Extract the [x, y] coordinate from the center of the cell holding the provided text.  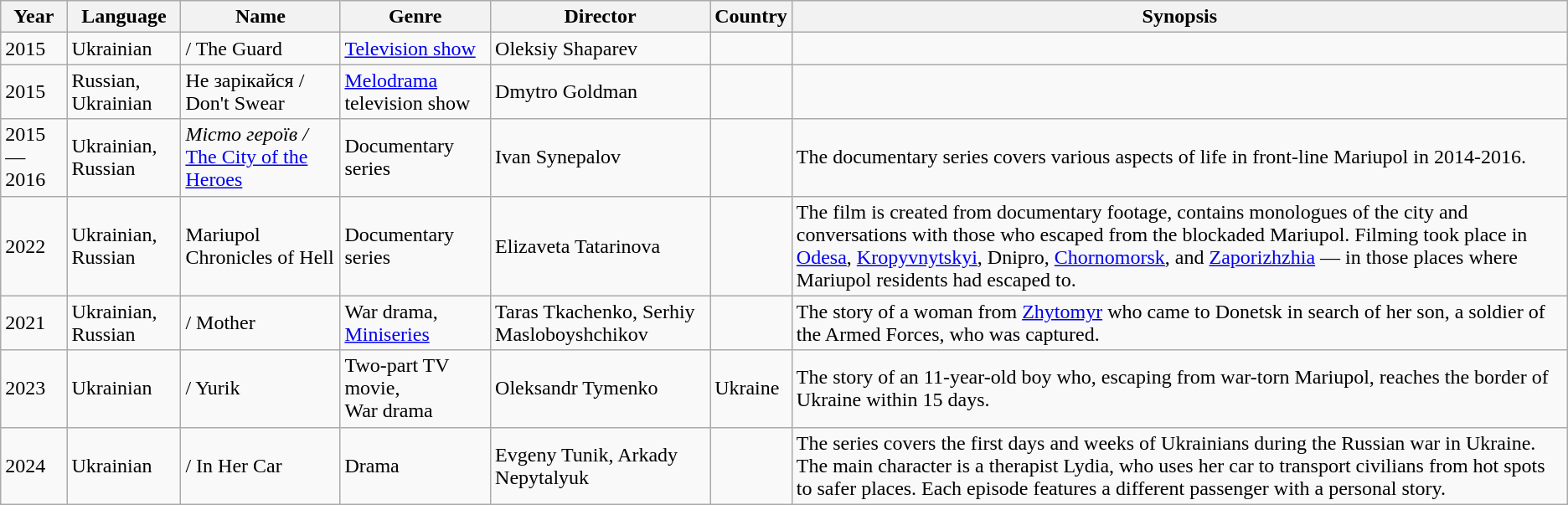
Ukraine [751, 389]
War drama, Miniseries [415, 323]
Genre [415, 17]
Language [124, 17]
Mariupol Chronicles of Hell [260, 246]
Dmytro Goldman [601, 92]
Ivan Synepalov [601, 157]
Director [601, 17]
Two-part TV movie,War drama [415, 389]
Country [751, 17]
The story of an 11-year-old boy who, escaping from war-torn Mariupol, reaches the border of Ukraine within 15 days. [1179, 389]
Oleksandr Tymenko [601, 389]
/ Mother [260, 323]
Elizaveta Tatarinova [601, 246]
Evgeny Tunik, Arkady Nepytalyuk [601, 466]
Taras Tkachenko, Serhiy Masloboyshchikov [601, 323]
Name [260, 17]
The documentary series covers various aspects of life in front-line Mariupol in 2014-2016. [1179, 157]
Synopsis [1179, 17]
2024 [34, 466]
Oleksiy Shaparev [601, 49]
/ The Guard [260, 49]
The story of a woman from Zhytomyr who came to Donetsk in search of her son, a soldier of the Armed Forces, who was captured. [1179, 323]
2023 [34, 389]
/ Yurik [260, 389]
/ In Her Car [260, 466]
Russian, Ukrainian [124, 92]
2022 [34, 246]
2021 [34, 323]
Melodrama television show [415, 92]
2015—2016 [34, 157]
Не зарікайся / Don't Swear [260, 92]
Місто героїв / The City of the Heroes [260, 157]
Drama [415, 466]
Year [34, 17]
Television show [415, 49]
